Return (X, Y) of the center of cell containing provided text 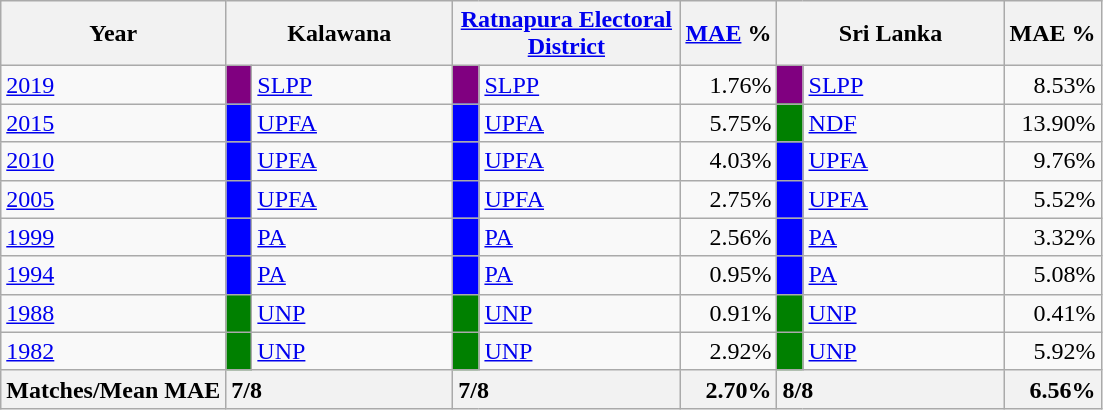
5.08% (1052, 275)
2005 (114, 199)
2.92% (728, 351)
2.75% (728, 199)
6.56% (1052, 389)
8.53% (1052, 85)
5.52% (1052, 199)
2019 (114, 85)
Kalawana (340, 34)
9.76% (1052, 161)
2.56% (728, 237)
4.03% (728, 161)
0.41% (1052, 313)
5.75% (728, 123)
Ratnapura Electoral District (566, 34)
NDF (904, 123)
5.92% (1052, 351)
1999 (114, 237)
Matches/Mean MAE (114, 389)
Sri Lanka (890, 34)
0.91% (728, 313)
1994 (114, 275)
1988 (114, 313)
2015 (114, 123)
1982 (114, 351)
Year (114, 34)
8/8 (890, 389)
0.95% (728, 275)
2010 (114, 161)
1.76% (728, 85)
13.90% (1052, 123)
3.32% (1052, 237)
2.70% (728, 389)
